Return the (x, y) coordinate for the center point of the cell that contains the specified text.  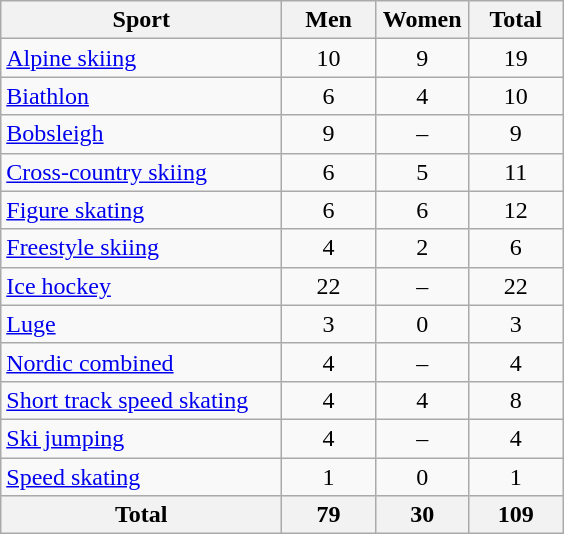
2 (422, 248)
Biathlon (142, 96)
Alpine skiing (142, 58)
Cross-country skiing (142, 172)
30 (422, 515)
Freestyle skiing (142, 248)
Nordic combined (142, 362)
Sport (142, 20)
Men (329, 20)
12 (516, 210)
11 (516, 172)
Women (422, 20)
79 (329, 515)
19 (516, 58)
Short track speed skating (142, 400)
Figure skating (142, 210)
Ski jumping (142, 438)
Ice hockey (142, 286)
5 (422, 172)
109 (516, 515)
Speed skating (142, 477)
Bobsleigh (142, 134)
Luge (142, 324)
8 (516, 400)
